Search for the cell housing the specified text and yield its (x, y) center coordinate. 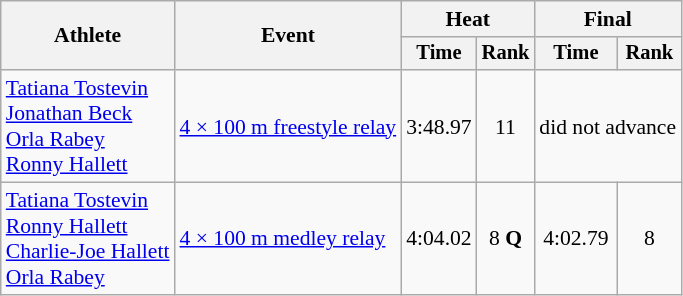
Tatiana TostevinJonathan BeckOrla RabeyRonny Hallett (88, 126)
did not advance (608, 126)
Heat (468, 19)
11 (506, 126)
Event (288, 36)
4 × 100 m freestyle relay (288, 126)
4 × 100 m medley relay (288, 239)
8 (650, 239)
4:02.79 (576, 239)
8 Q (506, 239)
Final (608, 19)
Tatiana TostevinRonny HallettCharlie-Joe HallettOrla Rabey (88, 239)
4:04.02 (438, 239)
Athlete (88, 36)
3:48.97 (438, 126)
